Search for the cell housing the specified text and yield its [x, y] center coordinate. 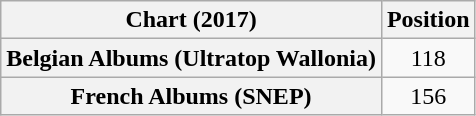
Belgian Albums (Ultratop Wallonia) [192, 58]
Chart (2017) [192, 20]
156 [428, 96]
118 [428, 58]
Position [428, 20]
French Albums (SNEP) [192, 96]
